Locate the cell with the specified text and output its [x, y] center coordinate. 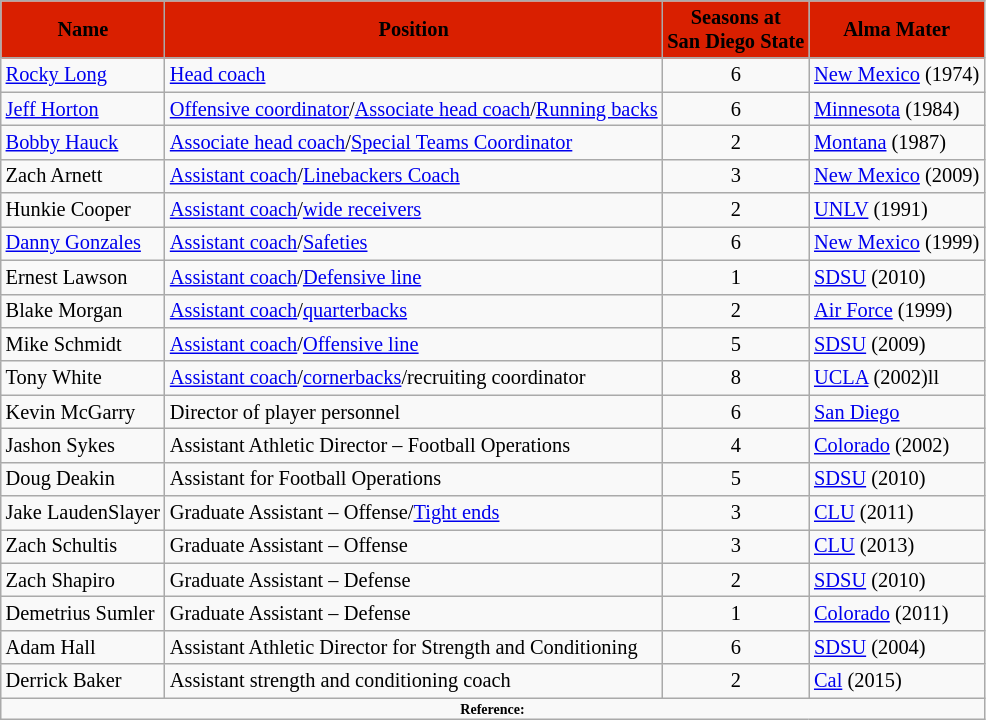
Director of player personnel [414, 412]
SDSU (2009) [896, 344]
Montana (1987) [896, 142]
Minnesota (1984) [896, 109]
Alma Mater [896, 29]
Hunkie Cooper [83, 210]
Assistant for Football Operations [414, 479]
Colorado (2002) [896, 445]
Derrick Baker [83, 681]
Assistant coach/Safeties [414, 243]
Assistant strength and conditioning coach [414, 681]
Colorado (2011) [896, 613]
San Diego [896, 412]
SDSU (2004) [896, 647]
Assistant coach/Defensive line [414, 277]
Offensive coordinator/Associate head coach/Running backs [414, 109]
Danny Gonzales [83, 243]
Cal (2015) [896, 681]
Name [83, 29]
Reference: [492, 708]
Position [414, 29]
Demetrius Sumler [83, 613]
Jeff Horton [83, 109]
New Mexico (1974) [896, 75]
Ernest Lawson [83, 277]
New Mexico (1999) [896, 243]
UNLV (1991) [896, 210]
Blake Morgan [83, 311]
Assistant coach/quarterbacks [414, 311]
Zach Shapiro [83, 580]
Bobby Hauck [83, 142]
Adam Hall [83, 647]
Head coach [414, 75]
Assistant Athletic Director – Football Operations [414, 445]
Rocky Long [83, 75]
4 [736, 445]
Seasons atSan Diego State [736, 29]
CLU (2011) [896, 513]
Jake LaudenSlayer [83, 513]
Assistant coach/cornerbacks/recruiting coordinator [414, 378]
Mike Schmidt [83, 344]
Kevin McGarry [83, 412]
Doug Deakin [83, 479]
New Mexico (2009) [896, 176]
Zach Schultis [83, 546]
Graduate Assistant – Offense [414, 546]
Tony White [83, 378]
Assistant coach/wide receivers [414, 210]
Assistant Athletic Director for Strength and Conditioning [414, 647]
Assistant coach/Linebackers Coach [414, 176]
Assistant coach/Offensive line [414, 344]
8 [736, 378]
UCLA (2002)ll [896, 378]
Graduate Assistant – Offense/Tight ends [414, 513]
Jashon Sykes [83, 445]
Air Force (1999) [896, 311]
CLU (2013) [896, 546]
Associate head coach/Special Teams Coordinator [414, 142]
Zach Arnett [83, 176]
